Output the [X, Y] coordinate of the center of the cell containing the given text.  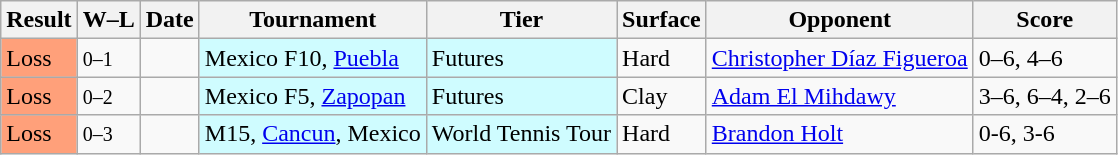
M15, Cancun, Mexico [312, 134]
0-6, 3-6 [1044, 134]
0–3 [108, 134]
W–L [108, 20]
Mexico F5, Zapopan [312, 96]
Surface [662, 20]
0–1 [108, 58]
Date [170, 20]
Score [1044, 20]
0–6, 4–6 [1044, 58]
Brandon Holt [840, 134]
Tournament [312, 20]
Opponent [840, 20]
Tier [521, 20]
Adam El Mihdawy [840, 96]
Mexico F10, Puebla [312, 58]
World Tennis Tour [521, 134]
3–6, 6–4, 2–6 [1044, 96]
Christopher Díaz Figueroa [840, 58]
0–2 [108, 96]
Result [39, 20]
Clay [662, 96]
